From the cell containing the given text, extract its center point as (x, y) coordinate. 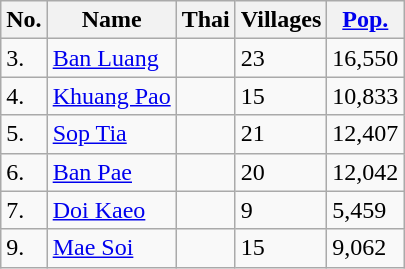
9. (24, 248)
12,042 (366, 172)
9,062 (366, 248)
7. (24, 210)
9 (281, 210)
5,459 (366, 210)
5. (24, 134)
Mae Soi (112, 248)
Ban Pae (112, 172)
Villages (281, 20)
4. (24, 96)
Pop. (366, 20)
3. (24, 58)
Name (112, 20)
No. (24, 20)
21 (281, 134)
Ban Luang (112, 58)
16,550 (366, 58)
6. (24, 172)
12,407 (366, 134)
Sop Tia (112, 134)
20 (281, 172)
Khuang Pao (112, 96)
Doi Kaeo (112, 210)
23 (281, 58)
Thai (206, 20)
10,833 (366, 96)
